Determine the [x, y] coordinate at the center of the cell enclosing the given text.  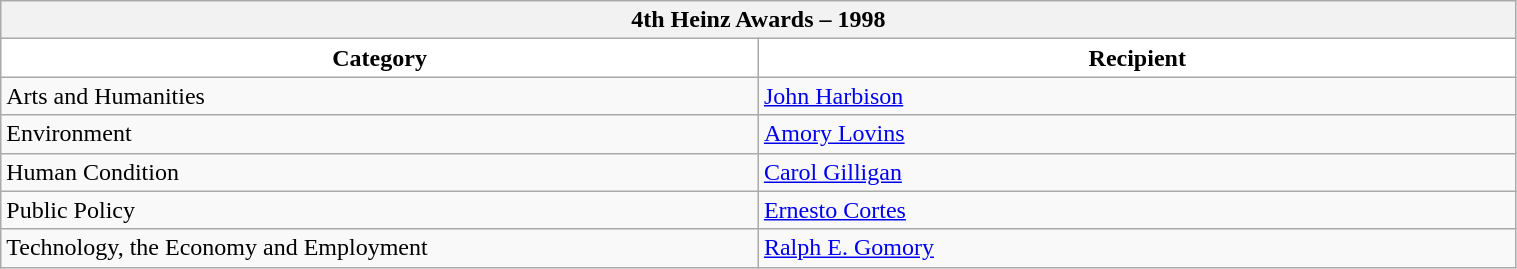
Ernesto Cortes [1137, 210]
Carol Gilligan [1137, 172]
John Harbison [1137, 96]
Public Policy [380, 210]
Arts and Humanities [380, 96]
Ralph E. Gomory [1137, 248]
Category [380, 58]
Environment [380, 134]
4th Heinz Awards – 1998 [758, 20]
Recipient [1137, 58]
Technology, the Economy and Employment [380, 248]
Human Condition [380, 172]
Amory Lovins [1137, 134]
